Scan for the cell matching the given text and deliver its [X, Y] coordinate at center. 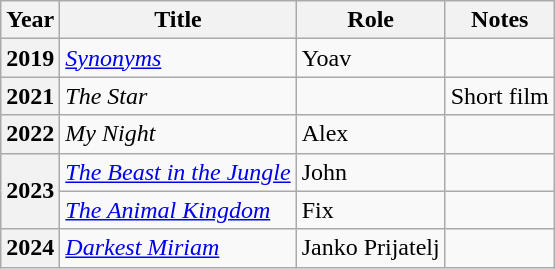
2019 [30, 58]
Fix [370, 210]
Title [178, 20]
The Animal Kingdom [178, 210]
Year [30, 20]
Alex [370, 134]
Short film [500, 96]
2022 [30, 134]
2024 [30, 248]
Janko Prijatelj [370, 248]
Synonyms [178, 58]
2023 [30, 191]
My Night [178, 134]
Notes [500, 20]
John [370, 172]
The Star [178, 96]
2021 [30, 96]
Role [370, 20]
The Beast in the Jungle [178, 172]
Yoav [370, 58]
Darkest Miriam [178, 248]
